Search for the cell housing the specified text and yield its [x, y] center coordinate. 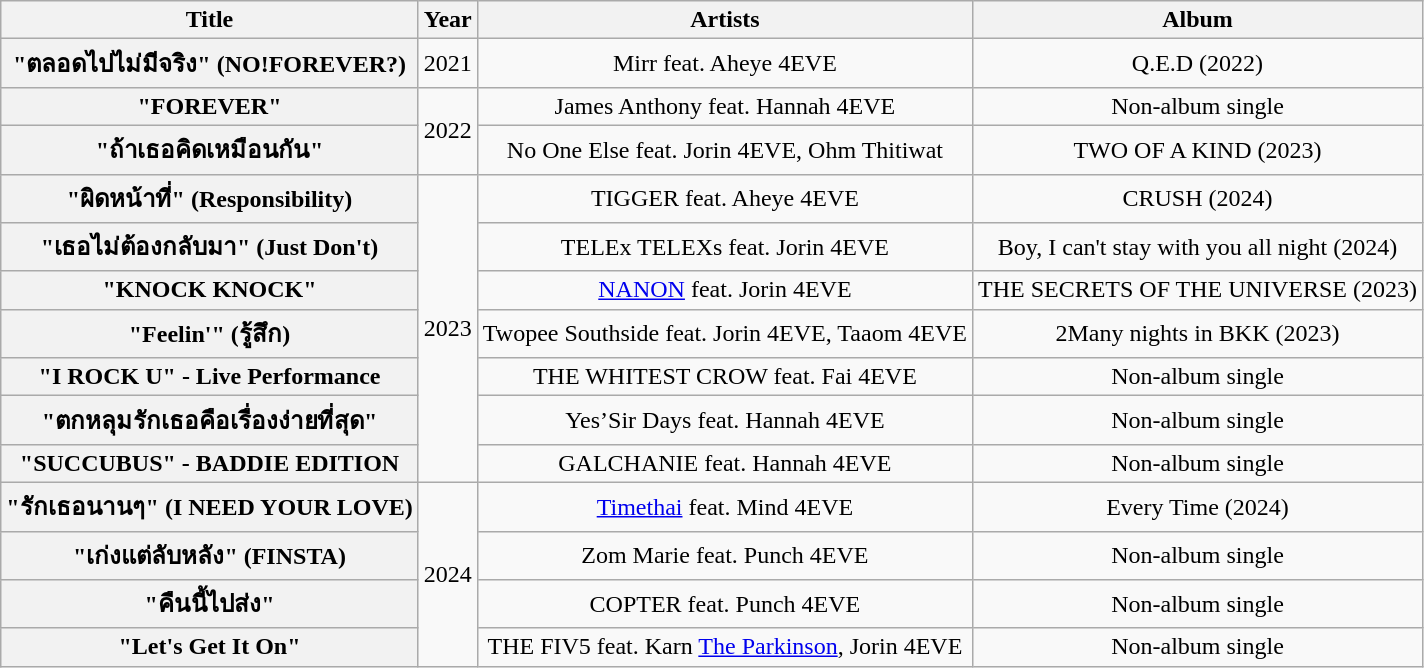
TWO OF A KIND (2023) [1197, 150]
"คืนนี้ไปส่ง" [210, 604]
THE FIV5 feat. Karn The Parkinson, Jorin 4EVE [724, 647]
James Anthony feat. Hannah 4EVE [724, 106]
"ถ้าเธอคิดเหมือนกัน" [210, 150]
"ตกหลุมรักเธอคือเรื่องง่ายที่สุด" [210, 420]
Twopee Southside feat. Jorin 4EVE, Taaom 4EVE [724, 334]
"เธอไม่ต้องกลับมา" (Just Don't) [210, 248]
THE SECRETS OF THE UNIVERSE (2023) [1197, 290]
TIGGER feat. Aheye 4EVE [724, 198]
No One Else feat. Jorin 4EVE, Ohm Thitiwat [724, 150]
Title [210, 20]
"ผิดหน้าที่" (Responsibility) [210, 198]
CRUSH (2024) [1197, 198]
Zom Marie feat. Punch 4EVE [724, 556]
2022 [448, 130]
"ตลอดไปไม่มีจริง" (NO!FOREVER?) [210, 64]
Timethai feat. Mind 4EVE [724, 506]
2021 [448, 64]
2024 [448, 574]
2023 [448, 328]
Mirr feat. Aheye 4EVE [724, 64]
NANON feat. Jorin 4EVE [724, 290]
2Many nights in BKK (2023) [1197, 334]
"เก่งแต่ลับหลัง" (FINSTA) [210, 556]
THE WHITEST CROW feat. Fai 4EVE [724, 377]
"KNOCK KNOCK" [210, 290]
COPTER feat. Punch 4EVE [724, 604]
Q.E.D (2022) [1197, 64]
Every Time (2024) [1197, 506]
Album [1197, 20]
"SUCCUBUS" - BADDIE EDITION [210, 463]
TELEx TELEXs feat. Jorin 4EVE [724, 248]
Boy, I can't stay with you all night (2024) [1197, 248]
"รักเธอนานๆ" (I NEED YOUR LOVE) [210, 506]
Artists [724, 20]
"Feelin'" (รู้สึก) [210, 334]
"I ROCK U" - Live Performance [210, 377]
Yes’Sir Days feat. Hannah 4EVE [724, 420]
"Let's Get It On" [210, 647]
"FOREVER" [210, 106]
GALCHANIE feat. Hannah 4EVE [724, 463]
Year [448, 20]
